Search for the cell housing the specified text and yield its [X, Y] center coordinate. 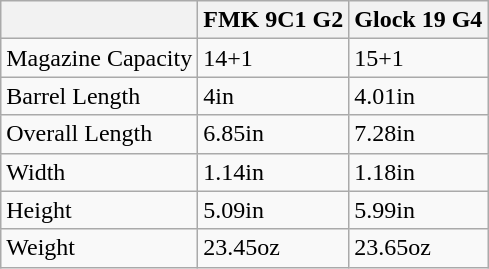
Weight [100, 248]
4in [274, 96]
Glock 19 G4 [418, 20]
Barrel Length [100, 96]
Height [100, 210]
1.18in [418, 172]
Width [100, 172]
7.28in [418, 134]
15+1 [418, 58]
Overall Length [100, 134]
5.09in [274, 210]
4.01in [418, 96]
Magazine Capacity [100, 58]
5.99in [418, 210]
14+1 [274, 58]
23.45oz [274, 248]
FMK 9C1 G2 [274, 20]
1.14in [274, 172]
23.65oz [418, 248]
6.85in [274, 134]
